Output the [x, y] coordinate of the center of the cell containing the given text.  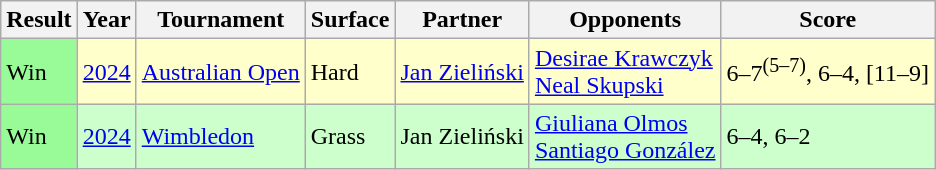
Australian Open [220, 72]
Partner [462, 20]
Wimbledon [220, 136]
Score [828, 20]
Hard [350, 72]
Year [106, 20]
Result [39, 20]
Desirae Krawczyk Neal Skupski [625, 72]
Tournament [220, 20]
6–4, 6–2 [828, 136]
6–7(5–7), 6–4, [11–9] [828, 72]
Grass [350, 136]
Giuliana Olmos Santiago González [625, 136]
Opponents [625, 20]
Surface [350, 20]
